Return the (x, y) coordinate for the center point of the cell that contains the specified text.  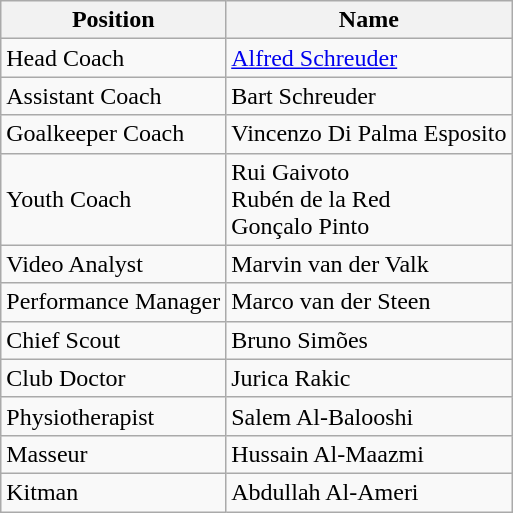
Rui Gaivoto Rubén de la Red Gonçalo Pinto (369, 199)
Kitman (114, 492)
Hussain Al-Maazmi (369, 454)
Salem Al-Balooshi (369, 416)
Name (369, 20)
Position (114, 20)
Vincenzo Di Palma Esposito (369, 134)
Goalkeeper Coach (114, 134)
Head Coach (114, 58)
Marco van der Steen (369, 302)
Alfred Schreuder (369, 58)
Club Doctor (114, 378)
Bart Schreuder (369, 96)
Youth Coach (114, 199)
Video Analyst (114, 264)
Bruno Simões (369, 340)
Performance Manager (114, 302)
Physiotherapist (114, 416)
Abdullah Al-Ameri (369, 492)
Assistant Coach (114, 96)
Jurica Rakic (369, 378)
Chief Scout (114, 340)
Marvin van der Valk (369, 264)
Masseur (114, 454)
